Pinpoint the cell where the given text exists, returning its (X, Y) midpoint coordinate. 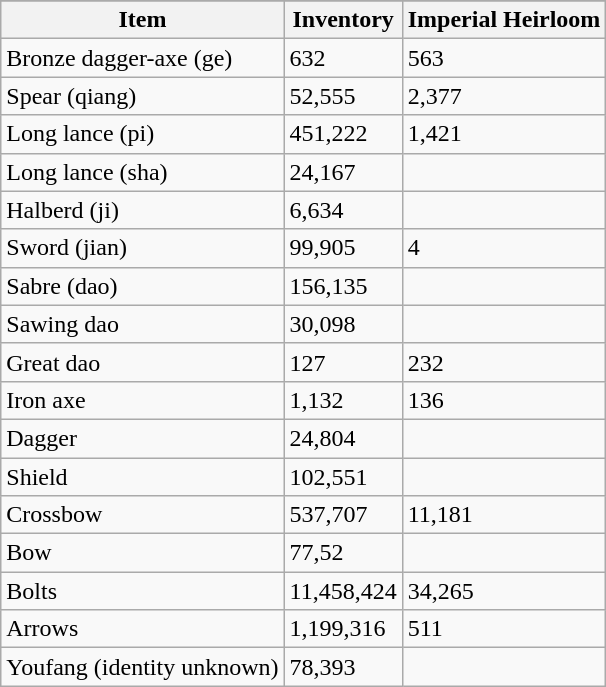
Iron axe (142, 400)
632 (343, 58)
1,132 (343, 400)
30,098 (343, 324)
Long lance (pi) (142, 134)
537,707 (343, 515)
99,905 (343, 248)
136 (504, 400)
1,421 (504, 134)
34,265 (504, 591)
Arrows (142, 629)
4 (504, 248)
11,458,424 (343, 591)
Sawing dao (142, 324)
Imperial Heirloom (504, 20)
Long lance (sha) (142, 172)
Spear (qiang) (142, 96)
563 (504, 58)
Bow (142, 553)
1,199,316 (343, 629)
Halberd (ji) (142, 210)
Bolts (142, 591)
78,393 (343, 667)
24,804 (343, 438)
511 (504, 629)
Crossbow (142, 515)
6,634 (343, 210)
Item (142, 20)
127 (343, 362)
24,167 (343, 172)
Inventory (343, 20)
Sword (jian) (142, 248)
232 (504, 362)
Bronze dagger-axe (ge) (142, 58)
77,52 (343, 553)
52,555 (343, 96)
Sabre (dao) (142, 286)
Dagger (142, 438)
11,181 (504, 515)
Shield (142, 477)
102,551 (343, 477)
Great dao (142, 362)
156,135 (343, 286)
Youfang (identity unknown) (142, 667)
2,377 (504, 96)
451,222 (343, 134)
